Determine the (x, y) coordinate at the center of the cell enclosing the given text.  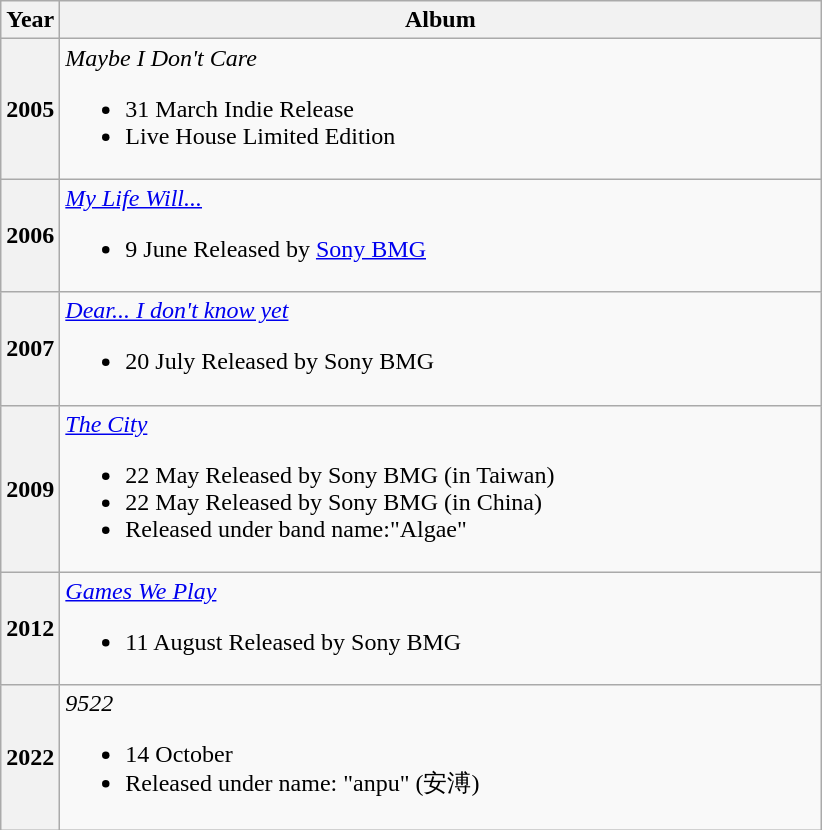
2009 (30, 488)
Games We Play11 August Released by Sony BMG (440, 628)
2012 (30, 628)
Maybe I Don't Care31 March Indie ReleaseLive House Limited Edition (440, 109)
Dear... I don't know yet20 July Released by Sony BMG (440, 348)
My Life Will...9 June Released by Sony BMG (440, 236)
2005 (30, 109)
2007 (30, 348)
952214 OctoberReleased under name: "anpu" (安溥) (440, 758)
2022 (30, 758)
Year (30, 20)
2006 (30, 236)
The City22 May Released by Sony BMG (in Taiwan)22 May Released by Sony BMG (in China)Released under band name:"Algae" (440, 488)
Album (440, 20)
